Output the [x, y] coordinate of the center of the cell containing the given text.  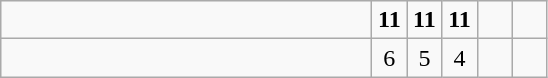
5 [424, 58]
4 [460, 58]
6 [390, 58]
